Detect which cell encompasses the target text, then output its [X, Y] center coordinate. 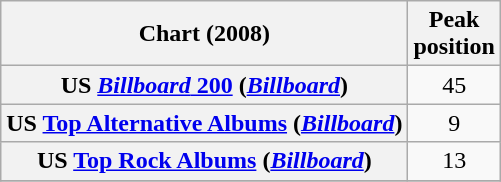
45 [454, 85]
13 [454, 161]
US Top Alternative Albums (Billboard) [204, 123]
Peakposition [454, 34]
Chart (2008) [204, 34]
US Billboard 200 (Billboard) [204, 85]
9 [454, 123]
US Top Rock Albums (Billboard) [204, 161]
